Find where the given text appears and provide that cell's center as (X, Y) coordinate. 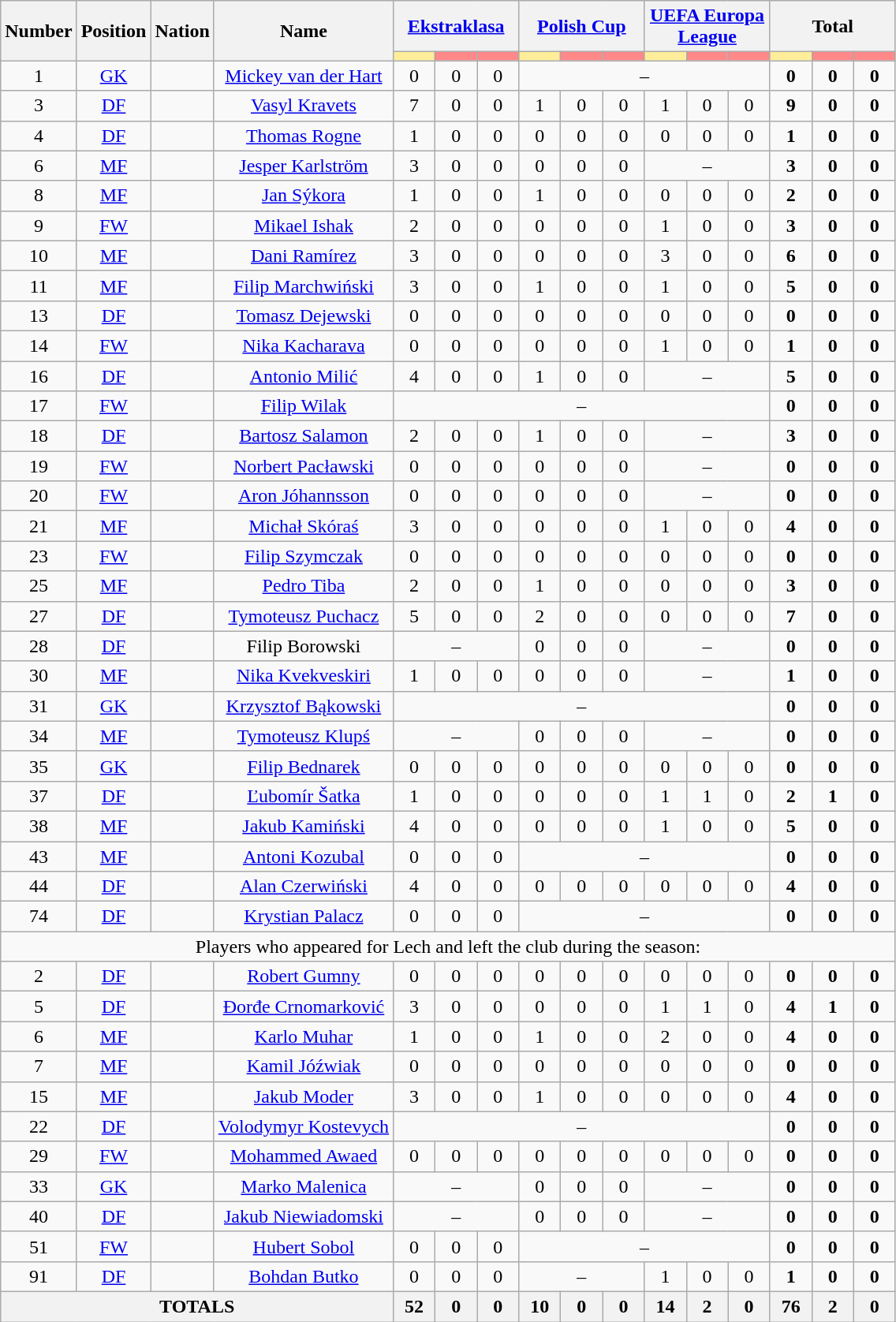
Volodymyr Kostevych (303, 1126)
Hubert Sobol (303, 1246)
TOTALS (197, 1306)
Antonio Milić (303, 376)
Total (833, 27)
Filip Marchwiński (303, 286)
13 (39, 316)
11 (39, 286)
40 (39, 1216)
Filip Wilak (303, 406)
Aron Jóhannsson (303, 496)
Bohdan Butko (303, 1276)
Tymoteusz Puchacz (303, 616)
44 (39, 887)
Mohammed Awaed (303, 1156)
Jakub Kamiński (303, 826)
Pedro Tiba (303, 586)
21 (39, 526)
Jakub Moder (303, 1096)
35 (39, 766)
Filip Borowski (303, 646)
Polish Cup (582, 27)
Tymoteusz Klupś (303, 736)
23 (39, 556)
Robert Gumny (303, 977)
Mickey van der Hart (303, 76)
43 (39, 856)
Norbert Pacławski (303, 466)
74 (39, 917)
52 (415, 1306)
19 (39, 466)
Name (303, 31)
25 (39, 586)
Filip Szymczak (303, 556)
37 (39, 796)
76 (790, 1306)
16 (39, 376)
Alan Czerwiński (303, 887)
Ekstraklasa (456, 27)
28 (39, 646)
Thomas Rogne (303, 136)
Krzysztof Bąkowski (303, 706)
Nika Kvekveskiri (303, 676)
22 (39, 1126)
Kamil Jóźwiak (303, 1066)
Jakub Niewiadomski (303, 1216)
33 (39, 1186)
Marko Malenica (303, 1186)
38 (39, 826)
8 (39, 196)
29 (39, 1156)
UEFA Europa League (707, 27)
Đorđe Crnomarković (303, 1006)
Position (114, 31)
27 (39, 616)
Krystian Palacz (303, 917)
15 (39, 1096)
51 (39, 1246)
20 (39, 496)
17 (39, 406)
Mikael Ishak (303, 226)
Dani Ramírez (303, 256)
Ľubomír Šatka (303, 796)
31 (39, 706)
Jesper Karlström (303, 166)
18 (39, 436)
30 (39, 676)
Filip Bednarek (303, 766)
34 (39, 736)
Bartosz Salamon (303, 436)
Karlo Muhar (303, 1036)
Vasyl Kravets (303, 106)
91 (39, 1276)
Michał Skóraś (303, 526)
Nation (182, 31)
Antoni Kozubal (303, 856)
Tomasz Dejewski (303, 316)
Jan Sýkora (303, 196)
Players who appeared for Lech and left the club during the season: (448, 947)
Nika Kacharava (303, 345)
Number (39, 31)
